Scan for the cell matching the given text and deliver its [x, y] coordinate at center. 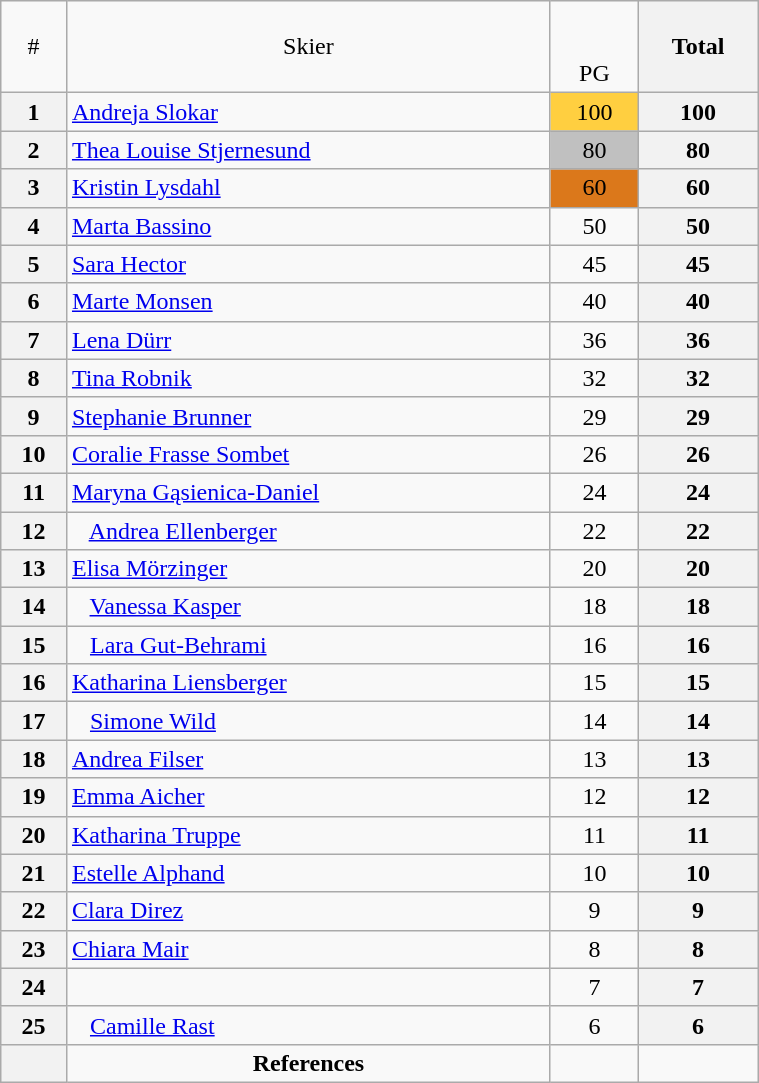
Clara Direz [308, 911]
Lara Gut-Behrami [308, 645]
Katharina Truppe [308, 835]
Stephanie Brunner [308, 416]
Vanessa Kasper [308, 607]
Skier [308, 47]
Lena Dürr [308, 340]
Andreja Slokar [308, 112]
3 [34, 188]
4 [34, 226]
References [308, 1063]
Kristin Lysdahl [308, 188]
Thea Louise Stjernesund [308, 150]
Tina Robnik [308, 378]
21 [34, 873]
PG [594, 47]
19 [34, 797]
Emma Aicher [308, 797]
Chiara Mair [308, 949]
Katharina Liensberger [308, 683]
25 [34, 1025]
Andrea Ellenberger [308, 531]
23 [34, 949]
Sara Hector [308, 264]
2 [34, 150]
Estelle Alphand [308, 873]
5 [34, 264]
Elisa Mörzinger [308, 569]
Maryna Gąsienica-Daniel [308, 492]
Simone Wild [308, 721]
1 [34, 112]
Marte Monsen [308, 302]
Marta Bassino [308, 226]
Andrea Filser [308, 759]
Coralie Frasse Sombet [308, 454]
17 [34, 721]
# [34, 47]
Total [698, 47]
Camille Rast [308, 1025]
